Pinpoint the cell where the given text exists, returning its [X, Y] midpoint coordinate. 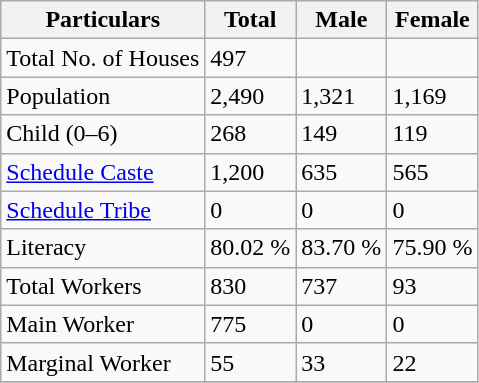
Total No. of Houses [103, 58]
55 [250, 362]
Literacy [103, 248]
2,490 [250, 96]
775 [250, 324]
1,321 [342, 96]
93 [432, 286]
119 [432, 134]
149 [342, 134]
1,200 [250, 172]
Total Workers [103, 286]
Main Worker [103, 324]
635 [342, 172]
Population [103, 96]
Schedule Caste [103, 172]
268 [250, 134]
Particulars [103, 20]
Child (0–6) [103, 134]
Schedule Tribe [103, 210]
75.90 % [432, 248]
80.02 % [250, 248]
Marginal Worker [103, 362]
Total [250, 20]
497 [250, 58]
Female [432, 20]
737 [342, 286]
22 [432, 362]
Male [342, 20]
830 [250, 286]
83.70 % [342, 248]
565 [432, 172]
33 [342, 362]
1,169 [432, 96]
